Identify which cell holds the provided text, then report its [x, y] central coordinate. 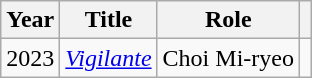
Year [30, 20]
Vigilante [108, 58]
Choi Mi-ryeo [228, 58]
Role [228, 20]
2023 [30, 58]
Title [108, 20]
